Identify which cell holds the provided text, then report its [X, Y] central coordinate. 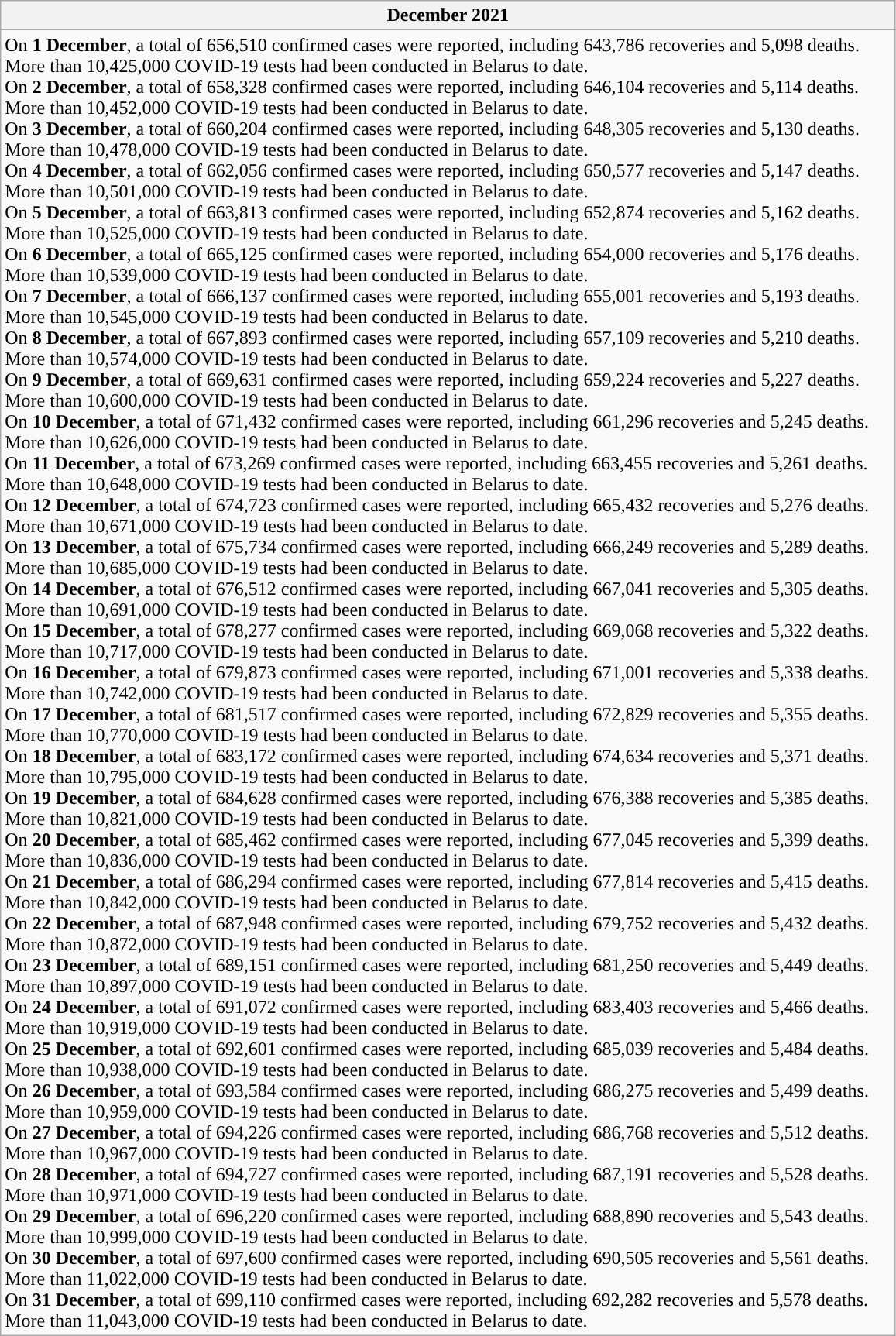
December 2021 [448, 15]
